Search for the cell housing the specified text and yield its (x, y) center coordinate. 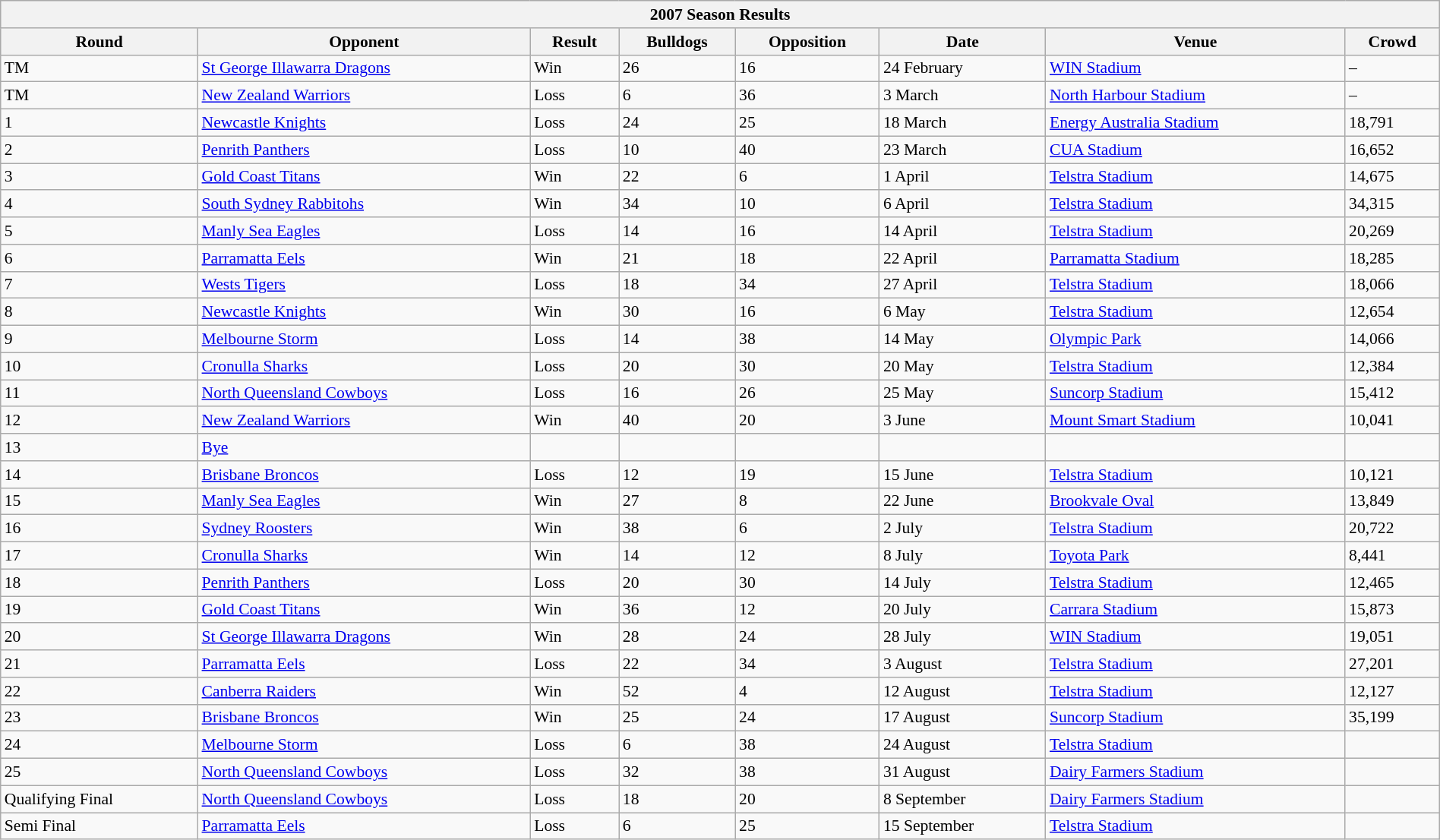
12,465 (1392, 583)
15 (99, 501)
Qualifying Final (99, 799)
Date (963, 42)
12,384 (1392, 366)
18,791 (1392, 123)
3 June (963, 421)
Semi Final (99, 826)
8 July (963, 556)
24 February (963, 68)
6 April (963, 204)
14 May (963, 339)
Olympic Park (1195, 339)
27,201 (1392, 664)
17 August (963, 718)
13 (99, 447)
9 (99, 339)
35,199 (1392, 718)
14 April (963, 231)
8,441 (1392, 556)
24 August (963, 745)
Result (574, 42)
18 March (963, 123)
Parramatta Stadium (1195, 258)
7 (99, 285)
34,315 (1392, 204)
Round (99, 42)
Wests Tigers (365, 285)
28 (677, 637)
14,675 (1392, 177)
3 March (963, 96)
Venue (1195, 42)
2007 Season Results (720, 14)
19,051 (1392, 637)
12,127 (1392, 691)
CUA Stadium (1195, 150)
15,412 (1392, 393)
13,849 (1392, 501)
52 (677, 691)
North Harbour Stadium (1195, 96)
Brookvale Oval (1195, 501)
20,269 (1392, 231)
Bulldogs (677, 42)
18,066 (1392, 285)
12,654 (1392, 312)
20 July (963, 610)
31 August (963, 772)
14,066 (1392, 339)
5 (99, 231)
20 May (963, 366)
23 (99, 718)
20,722 (1392, 529)
Toyota Park (1195, 556)
12 August (963, 691)
Energy Australia Stadium (1195, 123)
18,285 (1392, 258)
South Sydney Rabbitohs (365, 204)
23 March (963, 150)
Canberra Raiders (365, 691)
2 July (963, 529)
10,041 (1392, 421)
6 May (963, 312)
1 (99, 123)
14 July (963, 583)
32 (677, 772)
10,121 (1392, 475)
Sydney Roosters (365, 529)
15 June (963, 475)
22 June (963, 501)
Opposition (807, 42)
16,652 (1392, 150)
Crowd (1392, 42)
28 July (963, 637)
3 August (963, 664)
Opponent (365, 42)
2 (99, 150)
15 September (963, 826)
3 (99, 177)
Mount Smart Stadium (1195, 421)
27 (677, 501)
22 April (963, 258)
15,873 (1392, 610)
1 April (963, 177)
11 (99, 393)
8 September (963, 799)
Bye (365, 447)
17 (99, 556)
25 May (963, 393)
Carrara Stadium (1195, 610)
27 April (963, 285)
